Detect which cell encompasses the target text, then output its [x, y] center coordinate. 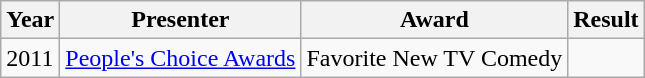
Presenter [180, 20]
Award [434, 20]
Year [30, 20]
Favorite New TV Comedy [434, 58]
Result [606, 20]
2011 [30, 58]
People's Choice Awards [180, 58]
